Extract the [x, y] coordinate from the center of the cell holding the provided text.  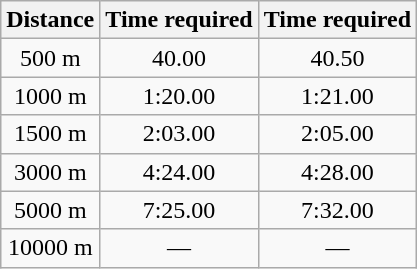
1:21.00 [337, 96]
40.50 [337, 58]
1:20.00 [179, 96]
40.00 [179, 58]
7:25.00 [179, 210]
7:32.00 [337, 210]
1000 m [50, 96]
5000 m [50, 210]
2:05.00 [337, 134]
500 m [50, 58]
4:28.00 [337, 172]
10000 m [50, 248]
4:24.00 [179, 172]
1500 m [50, 134]
2:03.00 [179, 134]
Distance [50, 20]
3000 m [50, 172]
